Find where the given text appears and provide that cell's center as [x, y] coordinate. 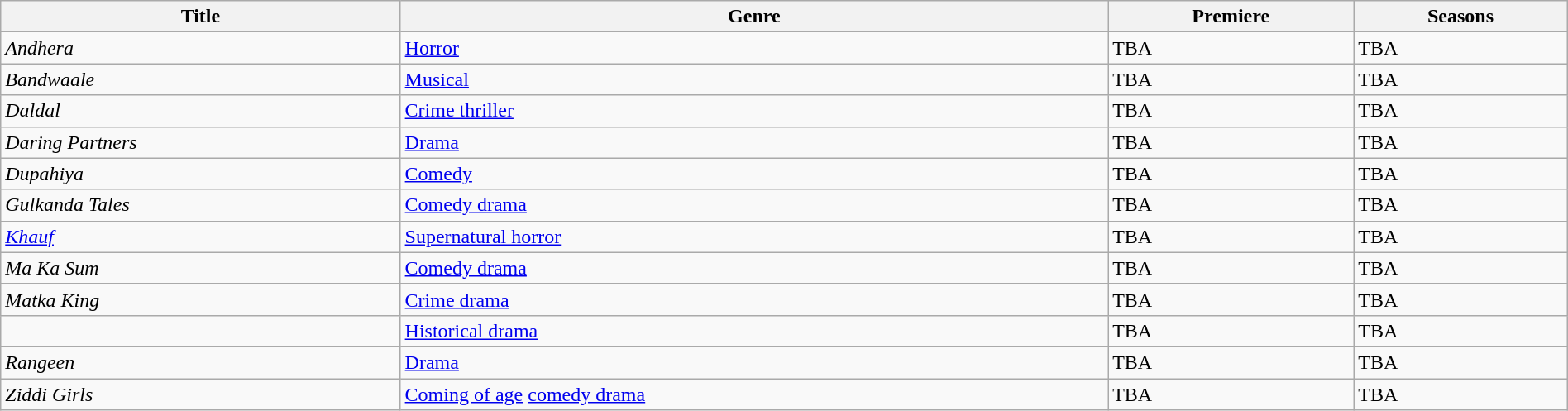
Dupahiya [200, 174]
Ziddi Girls [200, 394]
Andhera [200, 48]
Title [200, 17]
Musical [754, 79]
Supernatural horror [754, 237]
Crime drama [754, 299]
Historical drama [754, 331]
Bandwaale [200, 79]
Matka King [200, 299]
Coming of age comedy drama [754, 394]
Khauf [200, 237]
Genre [754, 17]
Gulkanda Tales [200, 205]
Seasons [1460, 17]
Daldal [200, 111]
Ma Ka Sum [200, 268]
Rangeen [200, 362]
Premiere [1231, 17]
Daring Partners [200, 142]
Crime thriller [754, 111]
Comedy [754, 174]
Horror [754, 48]
